Identify which cell holds the provided text, then report its [X, Y] central coordinate. 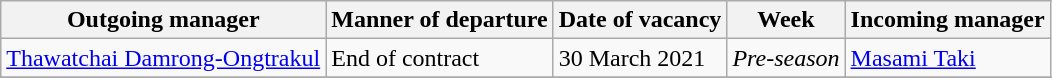
Manner of departure [440, 20]
Date of vacancy [640, 20]
Thawatchai Damrong-Ongtrakul [164, 58]
30 March 2021 [640, 58]
Masami Taki [948, 58]
Pre-season [786, 58]
Outgoing manager [164, 20]
Week [786, 20]
Incoming manager [948, 20]
End of contract [440, 58]
